From the cell containing the given text, extract its center point as (X, Y) coordinate. 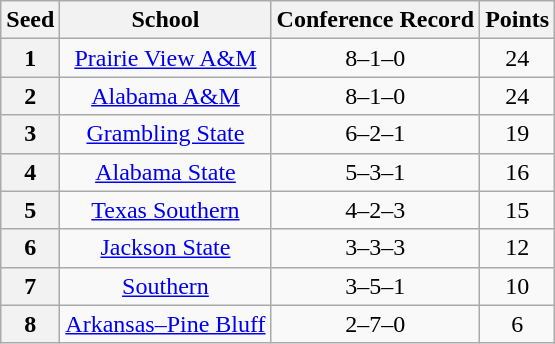
4 (30, 172)
Jackson State (166, 248)
16 (518, 172)
5 (30, 210)
Grambling State (166, 134)
7 (30, 286)
Arkansas–Pine Bluff (166, 324)
2 (30, 96)
2–7–0 (376, 324)
1 (30, 58)
Alabama A&M (166, 96)
3–5–1 (376, 286)
3 (30, 134)
Conference Record (376, 20)
Texas Southern (166, 210)
3–3–3 (376, 248)
12 (518, 248)
19 (518, 134)
Prairie View A&M (166, 58)
Seed (30, 20)
10 (518, 286)
Points (518, 20)
School (166, 20)
Southern (166, 286)
5–3–1 (376, 172)
6–2–1 (376, 134)
15 (518, 210)
4–2–3 (376, 210)
8 (30, 324)
Alabama State (166, 172)
